Determine the [x, y] coordinate at the center of the cell enclosing the given text.  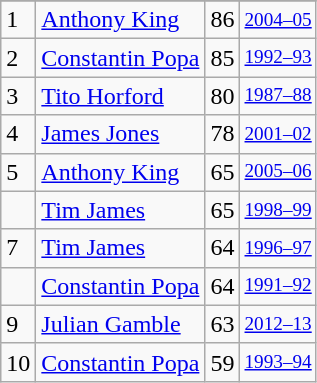
86 [222, 20]
3 [18, 96]
2 [18, 58]
80 [222, 96]
9 [18, 324]
1998–99 [278, 210]
4 [18, 134]
1991–92 [278, 286]
2012–13 [278, 324]
5 [18, 172]
1993–94 [278, 362]
2005–06 [278, 172]
1 [18, 20]
85 [222, 58]
Julian Gamble [120, 324]
2001–02 [278, 134]
78 [222, 134]
63 [222, 324]
Tito Horford [120, 96]
1987–88 [278, 96]
7 [18, 248]
1992–93 [278, 58]
59 [222, 362]
James Jones [120, 134]
1996–97 [278, 248]
10 [18, 362]
2004–05 [278, 20]
